Return (x, y) of the center of cell containing provided text 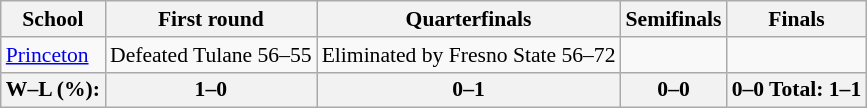
0–1 (469, 90)
0–0 Total: 1–1 (797, 90)
W–L (%): (53, 90)
Quarterfinals (469, 19)
Semifinals (674, 19)
Finals (797, 19)
School (53, 19)
0–0 (674, 90)
Eliminated by Fresno State 56–72 (469, 55)
1–0 (211, 90)
Defeated Tulane 56–55 (211, 55)
First round (211, 19)
Princeton (53, 55)
